For the text-containing cell, return its midpoint in [x, y] coordinate format. 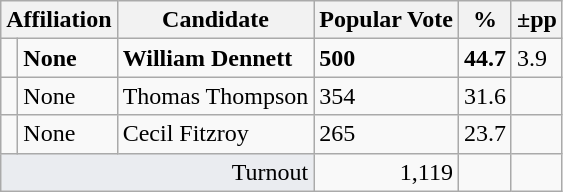
3.9 [536, 58]
±pp [536, 20]
Thomas Thompson [216, 96]
% [484, 20]
William Dennett [216, 58]
354 [386, 96]
1,119 [386, 172]
500 [386, 58]
Cecil Fitzroy [216, 134]
Turnout [158, 172]
23.7 [484, 134]
Affiliation [59, 20]
265 [386, 134]
Candidate [216, 20]
31.6 [484, 96]
44.7 [484, 58]
Popular Vote [386, 20]
